Return the (x, y) coordinate for the center point of the cell that contains the specified text.  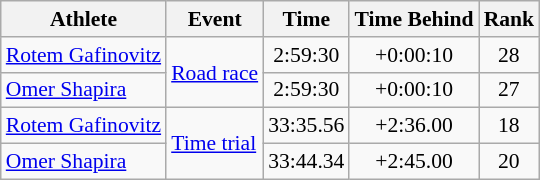
33:35.56 (306, 126)
Rank (510, 19)
Time trial (214, 144)
Event (214, 19)
Time (306, 19)
27 (510, 90)
+2:45.00 (414, 162)
28 (510, 55)
Road race (214, 72)
20 (510, 162)
18 (510, 126)
33:44.34 (306, 162)
+2:36.00 (414, 126)
Athlete (84, 19)
Time Behind (414, 19)
